Detect which cell encompasses the target text, then output its (X, Y) center coordinate. 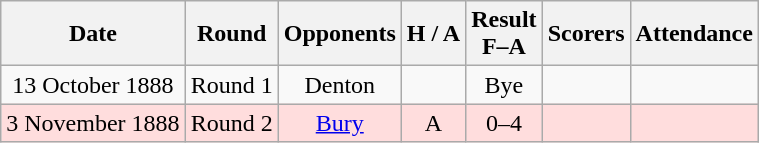
3 November 1888 (93, 123)
Bury (340, 123)
A (433, 123)
Denton (340, 85)
0–4 (504, 123)
Round (232, 34)
Attendance (694, 34)
ResultF–A (504, 34)
H / A (433, 34)
Date (93, 34)
Bye (504, 85)
Round 1 (232, 85)
13 October 1888 (93, 85)
Opponents (340, 34)
Scorers (586, 34)
Round 2 (232, 123)
